Capture the cell that displays the provided text and extract its [x, y] central coordinate. 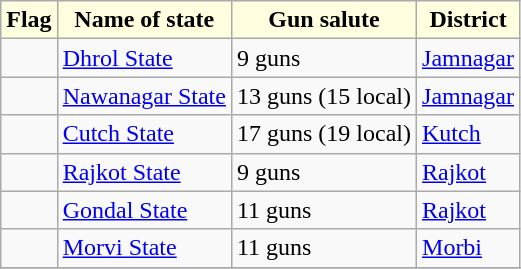
Morbi [468, 248]
Kutch [468, 134]
Gun salute [324, 20]
Dhrol State [144, 58]
District [468, 20]
Name of state [144, 20]
Rajkot State [144, 172]
Gondal State [144, 210]
Morvi State [144, 248]
17 guns (19 local) [324, 134]
Nawanagar State [144, 96]
Flag [29, 20]
Cutch State [144, 134]
13 guns (15 local) [324, 96]
